Scan for the cell matching the given text and deliver its [x, y] coordinate at center. 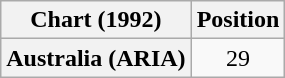
Chart (1992) [96, 20]
29 [238, 58]
Australia (ARIA) [96, 58]
Position [238, 20]
